From the cell containing the given text, extract its center point as [x, y] coordinate. 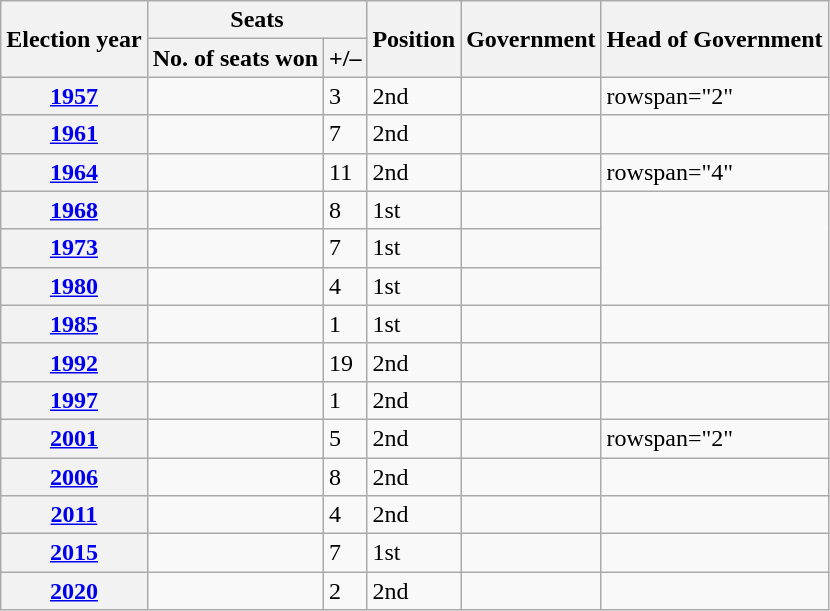
1964 [74, 172]
1961 [74, 134]
Position [414, 39]
+/– [346, 58]
2 [346, 591]
19 [346, 362]
Head of Government [714, 39]
No. of seats won [235, 58]
1957 [74, 96]
1985 [74, 324]
1980 [74, 286]
2011 [74, 515]
2001 [74, 438]
Government [531, 39]
Election year [74, 39]
rowspan="4" [714, 172]
Seats [257, 20]
11 [346, 172]
2006 [74, 477]
1992 [74, 362]
2020 [74, 591]
1997 [74, 400]
1968 [74, 210]
5 [346, 438]
1973 [74, 248]
2015 [74, 553]
3 [346, 96]
